Return [x, y] of the center of cell containing provided text 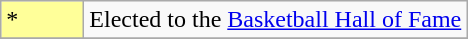
Elected to the Basketball Hall of Fame [276, 20]
* [42, 20]
